Identify which cell holds the provided text, then report its (x, y) central coordinate. 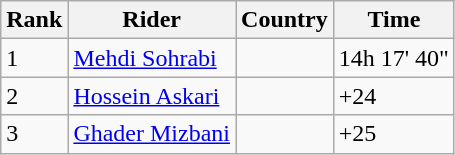
Hossein Askari (152, 96)
Time (394, 20)
+25 (394, 134)
Rank (34, 20)
3 (34, 134)
1 (34, 58)
+24 (394, 96)
2 (34, 96)
Ghader Mizbani (152, 134)
Rider (152, 20)
Mehdi Sohrabi (152, 58)
14h 17' 40" (394, 58)
Country (285, 20)
